Detect which cell encompasses the target text, then output its [x, y] center coordinate. 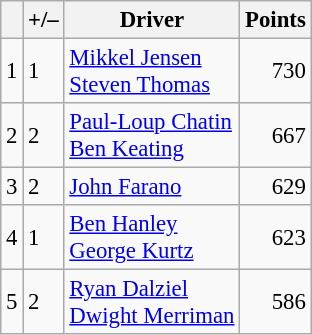
Paul-Loup Chatin Ben Keating [152, 136]
5 [12, 302]
3 [12, 187]
4 [12, 238]
+/– [44, 20]
Ben Hanley George Kurtz [152, 238]
Points [276, 20]
John Farano [152, 187]
623 [276, 238]
730 [276, 72]
Ryan Dalziel Dwight Merriman [152, 302]
Driver [152, 20]
629 [276, 187]
667 [276, 136]
Mikkel Jensen Steven Thomas [152, 72]
586 [276, 302]
